Return (X, Y) of the center of cell containing provided text 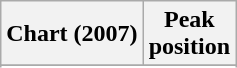
Chart (2007) (72, 34)
Peakposition (189, 34)
